Find where the given text appears and provide that cell's center as (X, Y) coordinate. 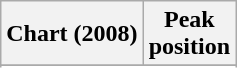
Chart (2008) (72, 34)
Peak position (189, 34)
